Output the [X, Y] coordinate of the center of the cell containing the given text.  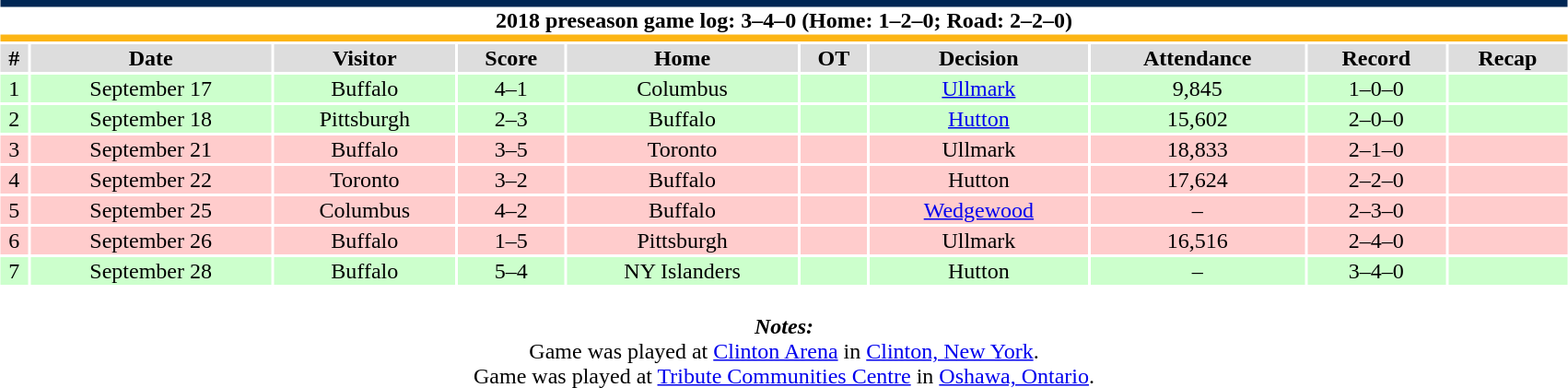
18,833 [1198, 149]
September 26 [151, 241]
2–3–0 [1376, 210]
5 [15, 210]
3–5 [511, 149]
2–0–0 [1376, 119]
3–2 [511, 180]
September 21 [151, 149]
1–0–0 [1376, 88]
17,624 [1198, 180]
2 [15, 119]
# [15, 58]
Record [1376, 58]
15,602 [1198, 119]
NY Islanders [683, 271]
5–4 [511, 271]
4–2 [511, 210]
1–5 [511, 241]
2–2–0 [1376, 180]
Attendance [1198, 58]
2–3 [511, 119]
September 28 [151, 271]
Score [511, 58]
9,845 [1198, 88]
Decision [978, 58]
2–1–0 [1376, 149]
September 17 [151, 88]
16,516 [1198, 241]
6 [15, 241]
Home [683, 58]
7 [15, 271]
3–4–0 [1376, 271]
OT [833, 58]
2018 preseason game log: 3–4–0 (Home: 1–2–0; Road: 2–2–0) [784, 20]
3 [15, 149]
September 18 [151, 119]
Date [151, 58]
September 22 [151, 180]
1 [15, 88]
2–4–0 [1376, 241]
4 [15, 180]
Recap [1507, 58]
September 25 [151, 210]
Wedgewood [978, 210]
4–1 [511, 88]
Visitor [365, 58]
